From the cell containing the given text, extract its center point as (x, y) coordinate. 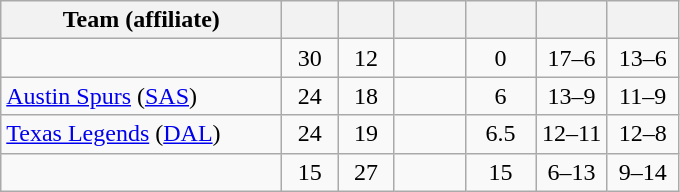
0 (500, 58)
18 (366, 96)
30 (310, 58)
27 (366, 172)
17–6 (572, 58)
13–6 (642, 58)
12–8 (642, 134)
Team (affiliate) (142, 20)
6–13 (572, 172)
13–9 (572, 96)
6.5 (500, 134)
19 (366, 134)
9–14 (642, 172)
11–9 (642, 96)
12 (366, 58)
6 (500, 96)
12–11 (572, 134)
Austin Spurs (SAS) (142, 96)
Texas Legends (DAL) (142, 134)
